Detect which cell encompasses the target text, then output its (X, Y) center coordinate. 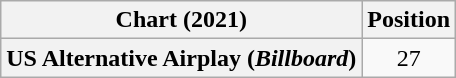
Chart (2021) (182, 20)
Position (409, 20)
US Alternative Airplay (Billboard) (182, 58)
27 (409, 58)
